Pinpoint the cell where the given text exists, returning its [X, Y] midpoint coordinate. 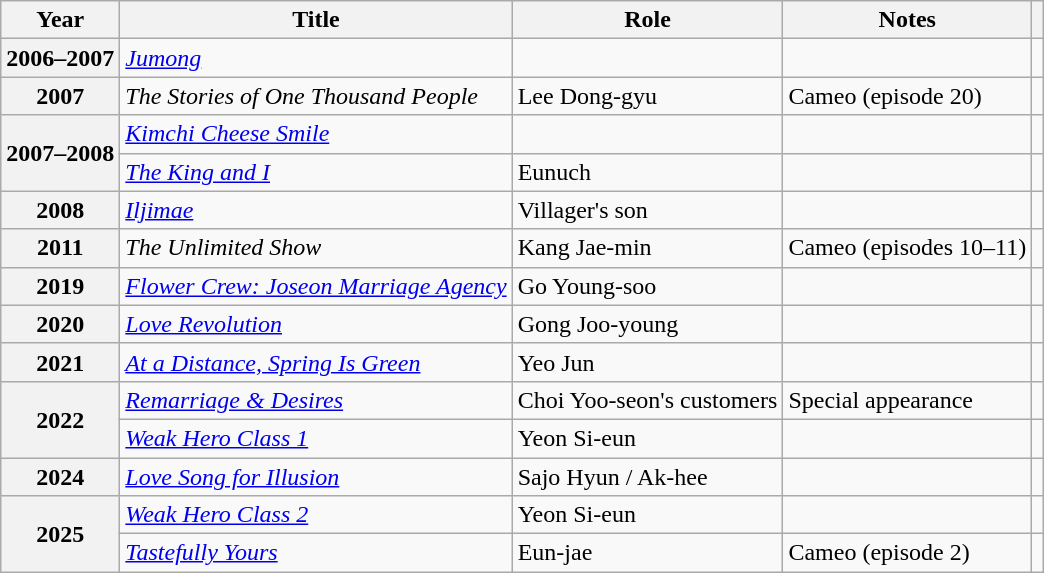
Lee Dong-gyu [648, 96]
Cameo (episode 20) [908, 96]
Title [316, 20]
The King and I [316, 172]
Yeo Jun [648, 362]
Iljimae [316, 210]
Love Revolution [316, 324]
Go Young-soo [648, 286]
The Unlimited Show [316, 248]
Notes [908, 20]
The Stories of One Thousand People [316, 96]
Tastefully Yours [316, 553]
2006–2007 [60, 58]
Weak Hero Class 2 [316, 515]
2024 [60, 477]
Role [648, 20]
2011 [60, 248]
2020 [60, 324]
Kimchi Cheese Smile [316, 134]
Love Song for Illusion [316, 477]
2007 [60, 96]
Eun-jae [648, 553]
Cameo (episodes 10–11) [908, 248]
2021 [60, 362]
2022 [60, 419]
2007–2008 [60, 153]
At a Distance, Spring Is Green [316, 362]
Year [60, 20]
Weak Hero Class 1 [316, 438]
Sajo Hyun / Ak-hee [648, 477]
Special appearance [908, 400]
Jumong [316, 58]
Eunuch [648, 172]
Kang Jae-min [648, 248]
Cameo (episode 2) [908, 553]
Gong Joo-young [648, 324]
2019 [60, 286]
2025 [60, 534]
Remarriage & Desires [316, 400]
Choi Yoo-seon's customers [648, 400]
Flower Crew: Joseon Marriage Agency [316, 286]
Villager's son [648, 210]
2008 [60, 210]
